Locate the cell with the specified text and output its [X, Y] center coordinate. 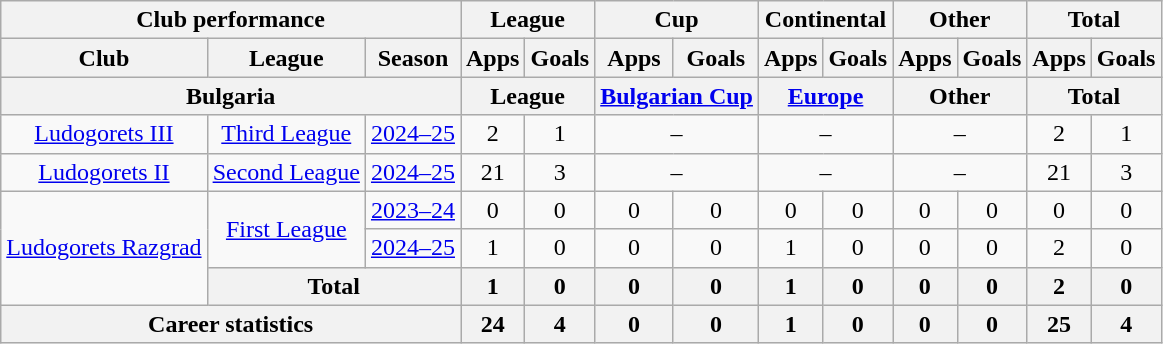
2023–24 [412, 210]
Continental [825, 20]
Third League [286, 134]
Cup [677, 20]
24 [492, 324]
25 [1059, 324]
Ludogorets Razgrad [104, 248]
Bulgaria [231, 96]
Bulgarian Cup [677, 96]
Ludogorets III [104, 134]
Second League [286, 172]
Season [412, 58]
Club [104, 58]
Career statistics [231, 324]
Europe [825, 96]
First League [286, 229]
Club performance [231, 20]
Ludogorets II [104, 172]
